Locate the cell with the specified text and output its [x, y] center coordinate. 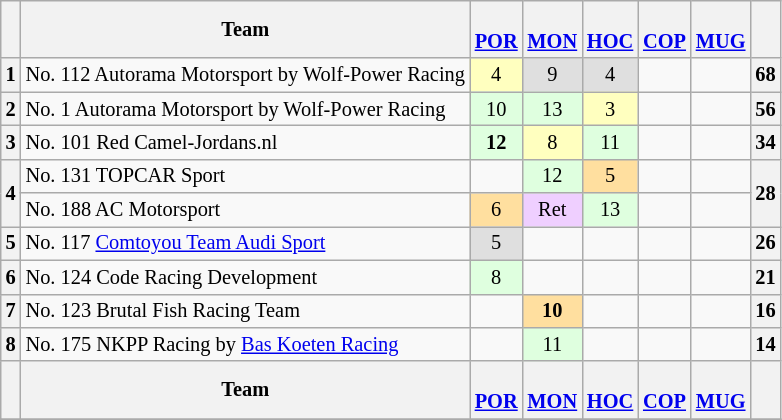
28 [765, 192]
No. 117 Comtoyou Team Audi Sport [246, 243]
Ret [553, 210]
No. 131 TOPCAR Sport [246, 176]
16 [765, 311]
No. 101 Red Camel-Jordans.nl [246, 142]
No. 124 Code Racing Development [246, 277]
No. 123 Brutal Fish Racing Team [246, 311]
34 [765, 142]
21 [765, 277]
No. 1 Autorama Motorsport by Wolf-Power Racing [246, 109]
26 [765, 243]
No. 112 Autorama Motorsport by Wolf-Power Racing [246, 75]
No. 188 AC Motorsport [246, 210]
56 [765, 109]
9 [553, 75]
68 [765, 75]
2 [11, 109]
14 [765, 344]
7 [11, 311]
1 [11, 75]
No. 175 NKPP Racing by Bas Koeten Racing [246, 344]
